Return (X, Y) of the center of cell containing provided text 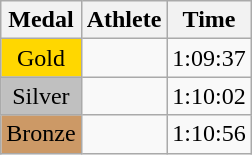
1:09:37 (209, 58)
Silver (41, 96)
Medal (41, 20)
Bronze (41, 134)
1:10:56 (209, 134)
Athlete (124, 20)
Time (209, 20)
1:10:02 (209, 96)
Gold (41, 58)
